Provide the [x, y] coordinate of the cell's center where the given text is located.  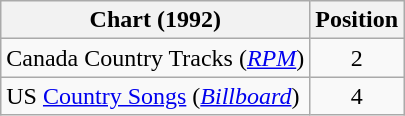
2 [357, 58]
Position [357, 20]
Canada Country Tracks (RPM) [156, 58]
4 [357, 96]
US Country Songs (Billboard) [156, 96]
Chart (1992) [156, 20]
